Identify which cell holds the provided text, then report its [X, Y] central coordinate. 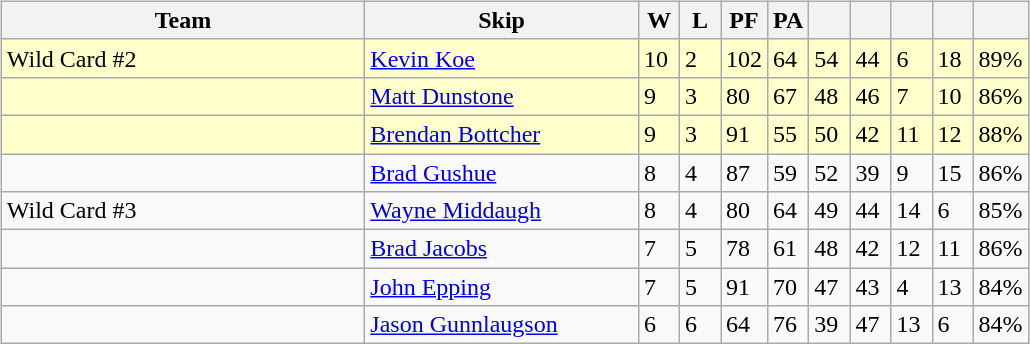
14 [912, 211]
61 [788, 249]
46 [870, 96]
102 [744, 58]
PF [744, 20]
Skip [502, 20]
Jason Gunnlaugson [502, 325]
Matt Dunstone [502, 96]
70 [788, 287]
Team [183, 20]
Wayne Middaugh [502, 211]
Brendan Bottcher [502, 134]
43 [870, 287]
67 [788, 96]
Wild Card #3 [183, 211]
50 [830, 134]
85% [1000, 211]
78 [744, 249]
Wild Card #2 [183, 58]
John Epping [502, 287]
49 [830, 211]
L [700, 20]
PA [788, 20]
Brad Gushue [502, 173]
Kevin Koe [502, 58]
88% [1000, 134]
54 [830, 58]
55 [788, 134]
Brad Jacobs [502, 249]
2 [700, 58]
76 [788, 325]
87 [744, 173]
W [658, 20]
52 [830, 173]
89% [1000, 58]
59 [788, 173]
18 [952, 58]
15 [952, 173]
